Output the (X, Y) coordinate of the center of the cell containing the given text.  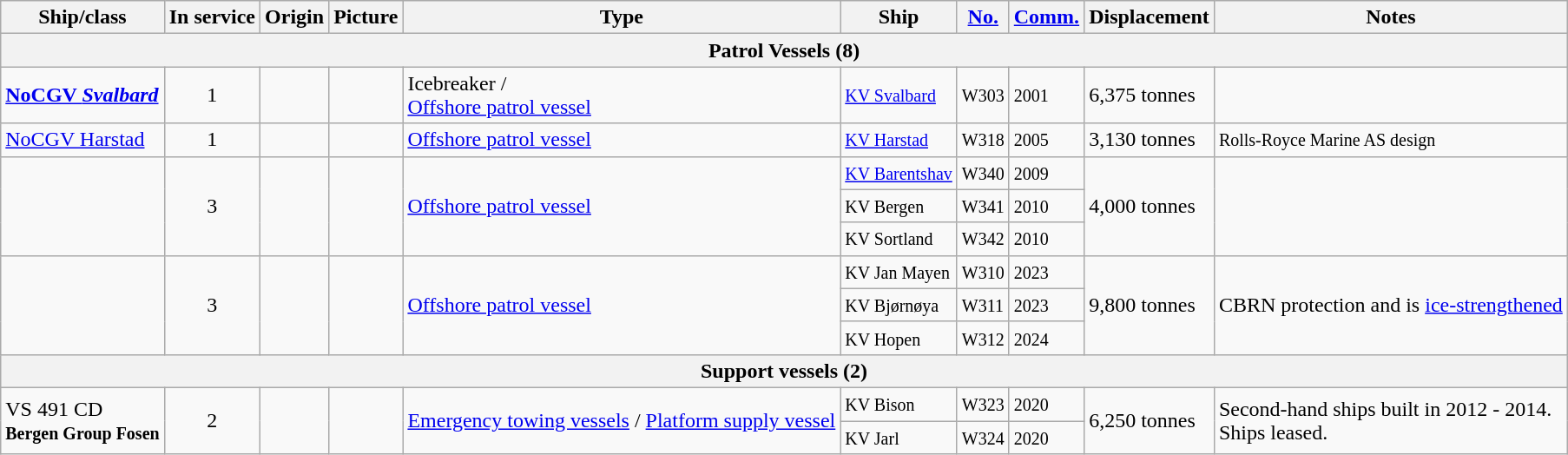
9,800 tonnes (1150, 305)
W310 (983, 272)
Ship (899, 17)
W340 (983, 173)
KV Barentshav (899, 173)
W318 (983, 140)
NoCGV Svalbard (82, 96)
KV Bjørnøya (899, 305)
VS 491 CDBergen Group Fosen (82, 420)
2024 (1046, 338)
KV Jan Mayen (899, 272)
6,375 tonnes (1150, 96)
W323 (983, 404)
Notes (1391, 17)
Ship/class (82, 17)
W342 (983, 239)
KV Jarl (899, 437)
Displacement (1150, 17)
2009 (1046, 173)
W311 (983, 305)
4,000 tonnes (1150, 206)
2005 (1046, 140)
W341 (983, 206)
Second-hand ships built in 2012 - 2014.Ships leased. (1391, 420)
KV Harstad (899, 140)
Picture (366, 17)
Patrol Vessels (8) (785, 50)
W324 (983, 437)
CBRN protection and is ice-strengthened (1391, 305)
Emergency towing vessels / Platform supply vessel (622, 420)
KV Hopen (899, 338)
Origin (295, 17)
Comm. (1046, 17)
No. (983, 17)
Icebreaker /Offshore patrol vessel (622, 96)
Support vessels (2) (785, 371)
2 (212, 420)
In service (212, 17)
Type (622, 17)
KV Bergen (899, 206)
W303 (983, 96)
6,250 tonnes (1150, 420)
KV Sortland (899, 239)
NoCGV Harstad (82, 140)
2001 (1046, 96)
3,130 tonnes (1150, 140)
W312 (983, 338)
KV Bison (899, 404)
KV Svalbard (899, 96)
Rolls-Royce Marine AS design (1391, 140)
